Find where the given text appears and provide that cell's center as [X, Y] coordinate. 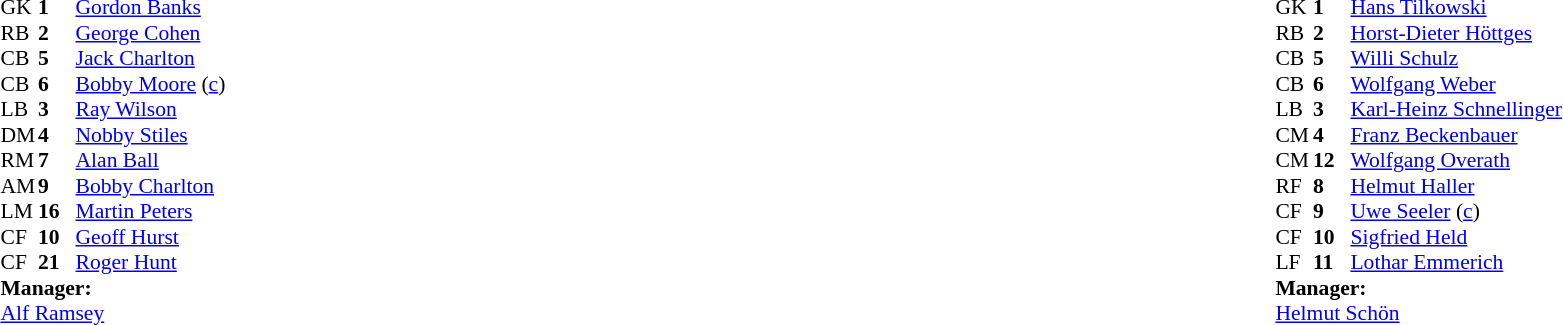
Sigfried Held [1456, 237]
Horst-Dieter Höttges [1456, 33]
Willi Schulz [1456, 59]
8 [1332, 186]
Martin Peters [151, 211]
Wolfgang Weber [1456, 84]
Franz Beckenbauer [1456, 135]
AM [19, 186]
George Cohen [151, 33]
Karl-Heinz Schnellinger [1456, 109]
Geoff Hurst [151, 237]
RM [19, 161]
Alan Ball [151, 161]
11 [1332, 263]
Jack Charlton [151, 59]
Wolfgang Overath [1456, 161]
Nobby Stiles [151, 135]
Roger Hunt [151, 263]
Bobby Charlton [151, 186]
Helmut Haller [1456, 186]
LM [19, 211]
Uwe Seeler (c) [1456, 211]
DM [19, 135]
Lothar Emmerich [1456, 263]
Ray Wilson [151, 109]
RF [1294, 186]
21 [57, 263]
LF [1294, 263]
7 [57, 161]
12 [1332, 161]
Bobby Moore (c) [151, 84]
16 [57, 211]
